Search for the cell housing the specified text and yield its [x, y] center coordinate. 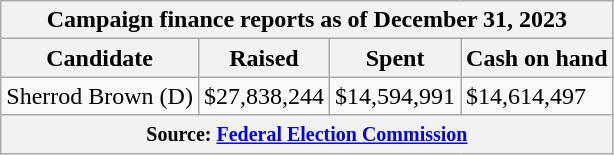
Sherrod Brown (D) [100, 96]
Candidate [100, 58]
$14,594,991 [396, 96]
$14,614,497 [537, 96]
Raised [264, 58]
Source: Federal Election Commission [307, 134]
Cash on hand [537, 58]
$27,838,244 [264, 96]
Spent [396, 58]
Campaign finance reports as of December 31, 2023 [307, 20]
